Provide the [X, Y] coordinate of the cell's center where the given text is located.  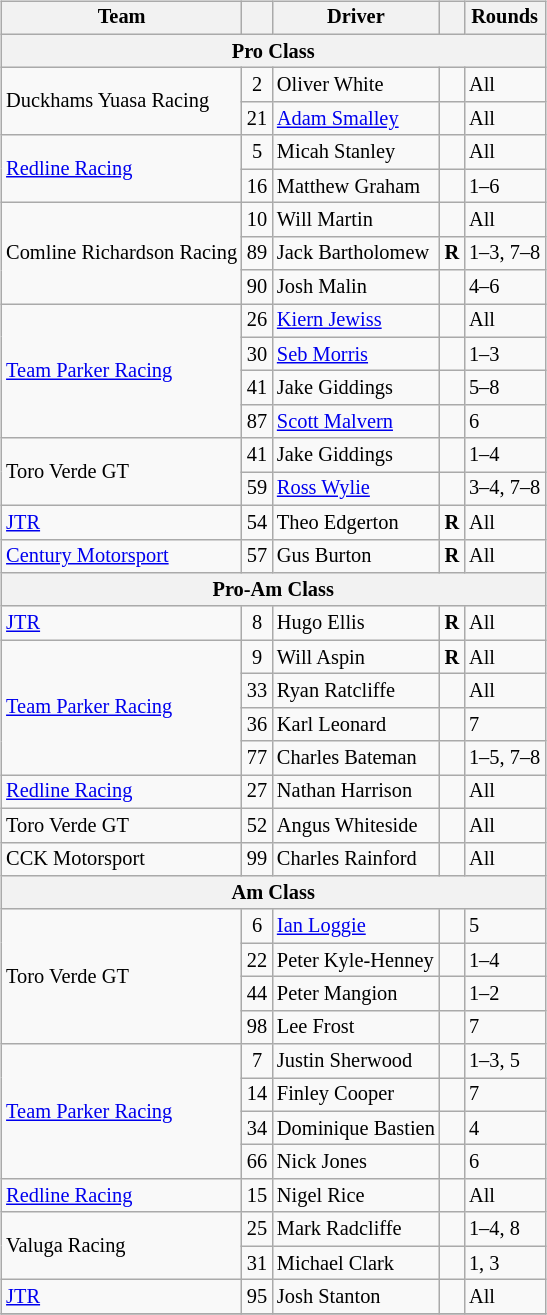
Driver [356, 18]
Josh Stanton [356, 1297]
CCK Motorsport [122, 859]
54 [257, 522]
Mark Radcliffe [356, 1229]
33 [257, 691]
Lee Frost [356, 1027]
Duckhams Yuasa Racing [122, 102]
36 [257, 724]
22 [257, 960]
Pro-Am Class [273, 590]
14 [257, 1095]
Jack Bartholomew [356, 253]
34 [257, 1128]
30 [257, 354]
57 [257, 556]
Charles Bateman [356, 758]
26 [257, 321]
1–6 [504, 186]
10 [257, 220]
Ross Wylie [356, 489]
1–5, 7–8 [504, 758]
66 [257, 1162]
90 [257, 287]
Peter Kyle-Henney [356, 960]
1–3 [504, 354]
1–3, 5 [504, 1061]
2 [257, 85]
Team [122, 18]
5–8 [504, 388]
77 [257, 758]
Michael Clark [356, 1263]
95 [257, 1297]
Angus Whiteside [356, 825]
Adam Smalley [356, 119]
99 [257, 859]
1–2 [504, 994]
8 [257, 623]
4–6 [504, 287]
21 [257, 119]
31 [257, 1263]
89 [257, 253]
Dominique Bastien [356, 1128]
Pro Class [273, 51]
Seb Morris [356, 354]
1–4, 8 [504, 1229]
Micah Stanley [356, 152]
Am Class [273, 893]
Nigel Rice [356, 1196]
52 [257, 825]
Kiern Jewiss [356, 321]
Valuga Racing [122, 1246]
15 [257, 1196]
9 [257, 657]
25 [257, 1229]
Charles Rainford [356, 859]
59 [257, 489]
Will Aspin [356, 657]
Scott Malvern [356, 422]
Peter Mangion [356, 994]
Theo Edgerton [356, 522]
Century Motorsport [122, 556]
Ryan Ratcliffe [356, 691]
44 [257, 994]
Gus Burton [356, 556]
1–3, 7–8 [504, 253]
Will Martin [356, 220]
16 [257, 186]
Comline Richardson Racing [122, 254]
1, 3 [504, 1263]
98 [257, 1027]
87 [257, 422]
Hugo Ellis [356, 623]
Justin Sherwood [356, 1061]
Nick Jones [356, 1162]
27 [257, 792]
Finley Cooper [356, 1095]
3–4, 7–8 [504, 489]
Rounds [504, 18]
Nathan Harrison [356, 792]
Matthew Graham [356, 186]
Karl Leonard [356, 724]
Ian Loggie [356, 926]
Josh Malin [356, 287]
Oliver White [356, 85]
4 [504, 1128]
